Search for the cell housing the specified text and yield its [X, Y] center coordinate. 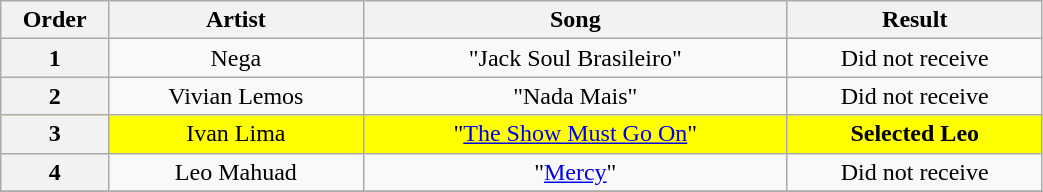
Song [575, 20]
2 [55, 96]
3 [55, 134]
Leo Mahuad [236, 172]
"Jack Soul Brasileiro" [575, 58]
Nega [236, 58]
1 [55, 58]
"The Show Must Go On" [575, 134]
Ivan Lima [236, 134]
"Nada Mais" [575, 96]
Vivian Lemos [236, 96]
Artist [236, 20]
Order [55, 20]
Result [914, 20]
4 [55, 172]
Selected Leo [914, 134]
"Mercy" [575, 172]
